Return [x, y] of the center of cell containing provided text 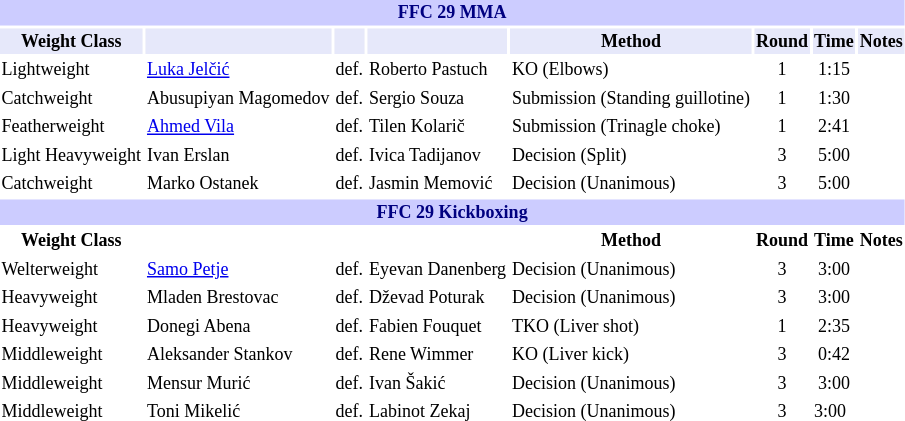
Luka Jelčić [238, 70]
Featherweight [71, 127]
Submission (Trinagle choke) [632, 127]
Submission (Standing guillotine) [632, 99]
KO (Elbows) [632, 70]
Samo Petje [238, 269]
1:15 [834, 70]
TKO (Liver shot) [632, 327]
Mladen Brestovac [238, 298]
Ahmed Vila [238, 127]
Donegi Abena [238, 327]
Decision (Split) [632, 155]
Light Heavyweight [71, 155]
Sergio Souza [437, 99]
Abusupiyan Magomedov [238, 99]
Welterweight [71, 269]
Ivan Erslan [238, 155]
0:42 [834, 355]
Ivan Šakić [437, 383]
2:35 [834, 327]
Marko Ostanek [238, 184]
KO (Liver kick) [632, 355]
Eyevan Danenberg [437, 269]
Roberto Pastuch [437, 70]
1:30 [834, 99]
Aleksander Stankov [238, 355]
FFC 29 Kickboxing [452, 213]
Jasmin Memović [437, 184]
Mensur Murić [238, 383]
Dževad Poturak [437, 298]
Ivica Tadijanov [437, 155]
Rene Wimmer [437, 355]
Tilen Kolarič [437, 127]
FFC 29 MMA [452, 13]
2:41 [834, 127]
Lightweight [71, 70]
Fabien Fouquet [437, 327]
